Pinpoint the cell where the given text exists, returning its [x, y] midpoint coordinate. 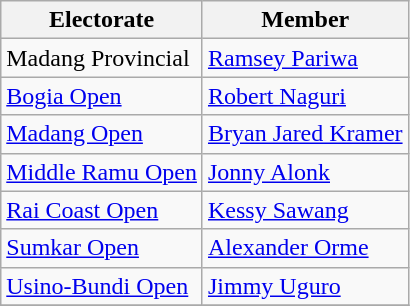
Jimmy Uguro [305, 286]
Robert Naguri [305, 96]
Kessy Sawang [305, 210]
Madang Open [102, 134]
Bryan Jared Kramer [305, 134]
Jonny Alonk [305, 172]
Electorate [102, 20]
Rai Coast Open [102, 210]
Bogia Open [102, 96]
Alexander Orme [305, 248]
Member [305, 20]
Ramsey Pariwa [305, 58]
Usino-Bundi Open [102, 286]
Sumkar Open [102, 248]
Middle Ramu Open [102, 172]
Madang Provincial [102, 58]
